Provide the [X, Y] coordinate of the cell's center where the given text is located.  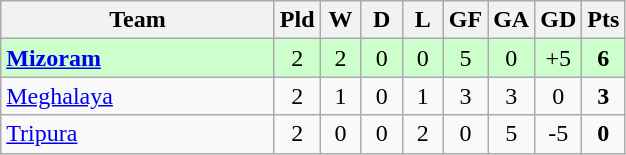
+5 [558, 58]
-5 [558, 134]
GA [512, 20]
Pld [297, 20]
W [340, 20]
Meghalaya [138, 96]
GF [465, 20]
Mizoram [138, 58]
D [382, 20]
Team [138, 20]
6 [604, 58]
Tripura [138, 134]
L [422, 20]
GD [558, 20]
Pts [604, 20]
